Detect which cell encompasses the target text, then output its [x, y] center coordinate. 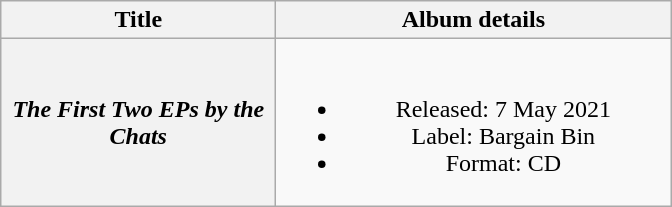
The First Two EPs by the Chats [138, 122]
Title [138, 20]
Released: 7 May 2021Label: Bargain BinFormat: CD [474, 122]
Album details [474, 20]
